Find where the given text appears and provide that cell's center as [x, y] coordinate. 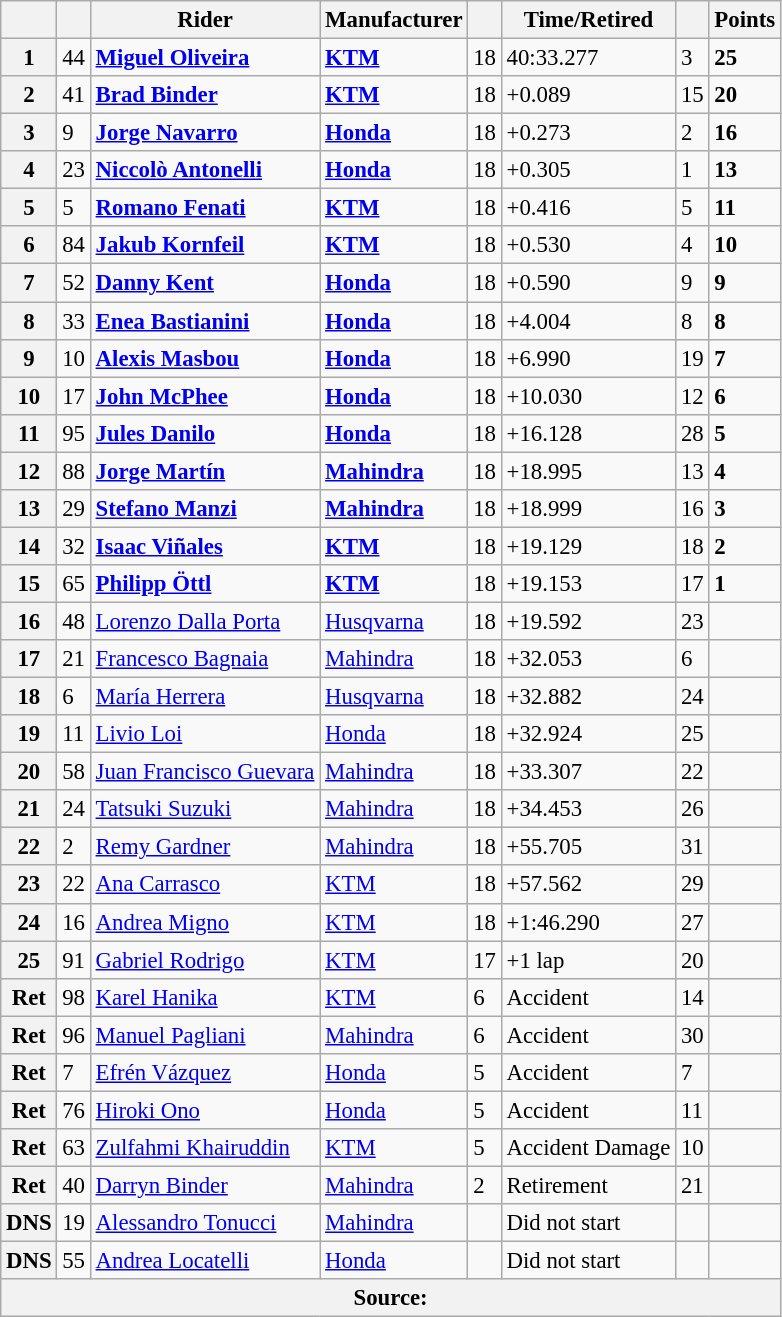
27 [692, 922]
John McPhee [204, 396]
+0.416 [588, 208]
Ana Carrasco [204, 885]
Brad Binder [204, 95]
Isaac Viñales [204, 546]
96 [74, 1035]
98 [74, 997]
+0.273 [588, 133]
+32.924 [588, 734]
+10.030 [588, 396]
48 [74, 621]
Alexis Masbou [204, 358]
+4.004 [588, 321]
Alessandro Tonucci [204, 1223]
91 [74, 960]
Enea Bastianini [204, 321]
Tatsuki Suzuki [204, 809]
Stefano Manzi [204, 509]
32 [74, 546]
+19.592 [588, 621]
+34.453 [588, 809]
+19.129 [588, 546]
Jorge Navarro [204, 133]
Manuel Pagliani [204, 1035]
Hiroki Ono [204, 1110]
María Herrera [204, 697]
+32.053 [588, 659]
Andrea Locatelli [204, 1261]
Time/Retired [588, 20]
+0.530 [588, 245]
+18.995 [588, 471]
+6.990 [588, 358]
Andrea Migno [204, 922]
Miguel Oliveira [204, 58]
63 [74, 1148]
Rider [204, 20]
84 [74, 245]
40 [74, 1185]
Jorge Martín [204, 471]
Philipp Öttl [204, 584]
Francesco Bagnaia [204, 659]
+1 lap [588, 960]
Jakub Kornfeil [204, 245]
Retirement [588, 1185]
Karel Hanika [204, 997]
+0.089 [588, 95]
Livio Loi [204, 734]
Source: [391, 1298]
Accident Damage [588, 1148]
44 [74, 58]
Darryn Binder [204, 1185]
+55.705 [588, 847]
55 [74, 1261]
76 [74, 1110]
Juan Francisco Guevara [204, 772]
Danny Kent [204, 283]
Manufacturer [394, 20]
+1:46.290 [588, 922]
41 [74, 95]
52 [74, 283]
+0.590 [588, 283]
Zulfahmi Khairuddin [204, 1148]
Jules Danilo [204, 433]
31 [692, 847]
Romano Fenati [204, 208]
88 [74, 471]
+18.999 [588, 509]
Points [744, 20]
Gabriel Rodrigo [204, 960]
+33.307 [588, 772]
+0.305 [588, 170]
33 [74, 321]
+16.128 [588, 433]
28 [692, 433]
26 [692, 809]
Lorenzo Dalla Porta [204, 621]
Niccolò Antonelli [204, 170]
+32.882 [588, 697]
Efrén Vázquez [204, 1073]
30 [692, 1035]
95 [74, 433]
Remy Gardner [204, 847]
+57.562 [588, 885]
58 [74, 772]
65 [74, 584]
40:33.277 [588, 58]
+19.153 [588, 584]
